From the cell containing the given text, extract its center point as (X, Y) coordinate. 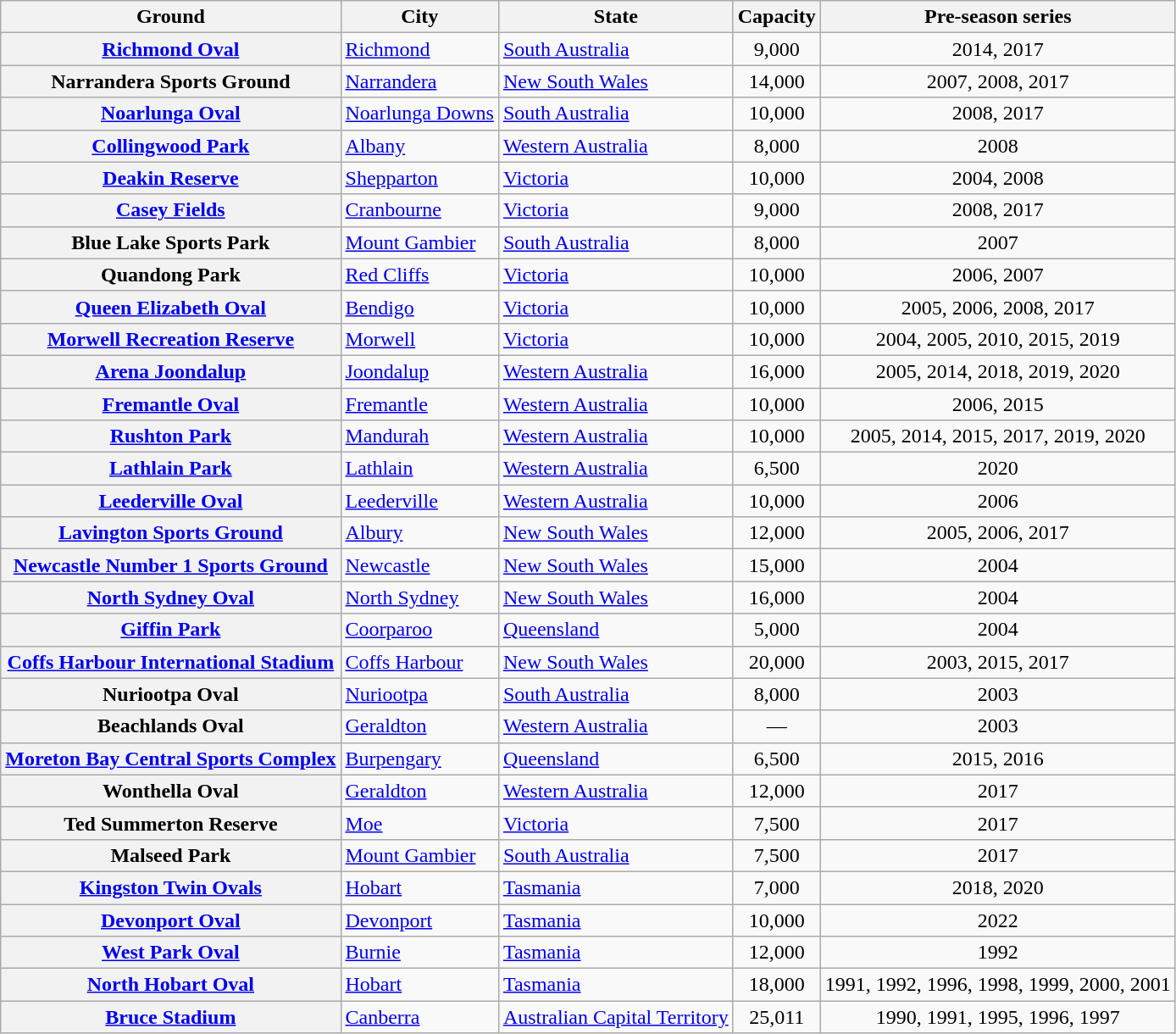
25,011 (776, 1017)
Bruce Stadium (171, 1017)
Narrandera (419, 81)
20,000 (776, 662)
2004, 2008 (998, 178)
2006, 2007 (998, 275)
Red Cliffs (419, 275)
2018, 2020 (998, 887)
Mandurah (419, 436)
Rushton Park (171, 436)
2020 (998, 469)
Queen Elizabeth Oval (171, 307)
Coorparoo (419, 630)
Burpengary (419, 759)
Casey Fields (171, 210)
Arena Joondalup (171, 371)
Lathlain (419, 469)
Pre-season series (998, 17)
7,000 (776, 887)
Cranbourne (419, 210)
Leederville Oval (171, 501)
North Sydney (419, 598)
Australian Capital Territory (615, 1017)
Beachlands Oval (171, 726)
Joondalup (419, 371)
Moreton Bay Central Sports Complex (171, 759)
Canberra (419, 1017)
Morwell Recreation Reserve (171, 339)
2005, 2006, 2008, 2017 (998, 307)
2007 (998, 242)
Lavington Sports Ground (171, 533)
18,000 (776, 985)
1991, 1992, 1996, 1998, 1999, 2000, 2001 (998, 985)
City (419, 17)
2022 (998, 920)
Collingwood Park (171, 146)
2006 (998, 501)
Fremantle Oval (171, 404)
Bendigo (419, 307)
2006, 2015 (998, 404)
2003, 2015, 2017 (998, 662)
Morwell (419, 339)
Albany (419, 146)
2005, 2014, 2018, 2019, 2020 (998, 371)
1990, 1991, 1995, 1996, 1997 (998, 1017)
— (776, 726)
Narrandera Sports Ground (171, 81)
Moe (419, 823)
Newcastle (419, 565)
Quandong Park (171, 275)
Capacity (776, 17)
14,000 (776, 81)
North Sydney Oval (171, 598)
Deakin Reserve (171, 178)
Kingston Twin Ovals (171, 887)
Ted Summerton Reserve (171, 823)
State (615, 17)
North Hobart Oval (171, 985)
Burnie (419, 953)
2007, 2008, 2017 (998, 81)
2005, 2006, 2017 (998, 533)
2015, 2016 (998, 759)
Devonport Oval (171, 920)
15,000 (776, 565)
Nuriootpa (419, 694)
Devonport (419, 920)
Shepparton (419, 178)
2005, 2014, 2015, 2017, 2019, 2020 (998, 436)
Lathlain Park (171, 469)
Noarlunga Downs (419, 114)
Ground (171, 17)
1992 (998, 953)
Coffs Harbour International Stadium (171, 662)
Malseed Park (171, 855)
Newcastle Number 1 Sports Ground (171, 565)
Nuriootpa Oval (171, 694)
Richmond Oval (171, 49)
Albury (419, 533)
2008 (998, 146)
Fremantle (419, 404)
Coffs Harbour (419, 662)
Leederville (419, 501)
2004, 2005, 2010, 2015, 2019 (998, 339)
Giffin Park (171, 630)
Wonthella Oval (171, 791)
5,000 (776, 630)
West Park Oval (171, 953)
2014, 2017 (998, 49)
Noarlunga Oval (171, 114)
Blue Lake Sports Park (171, 242)
Richmond (419, 49)
